Return [x, y] of the center of cell containing provided text 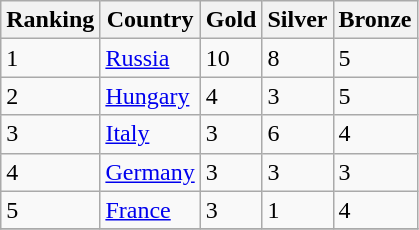
Italy [150, 134]
Gold [231, 20]
Silver [298, 20]
Bronze [375, 20]
6 [298, 134]
France [150, 210]
Hungary [150, 96]
Ranking [50, 20]
2 [50, 96]
Country [150, 20]
8 [298, 58]
10 [231, 58]
Russia [150, 58]
Germany [150, 172]
